Pinpoint the cell where the given text exists, returning its [x, y] midpoint coordinate. 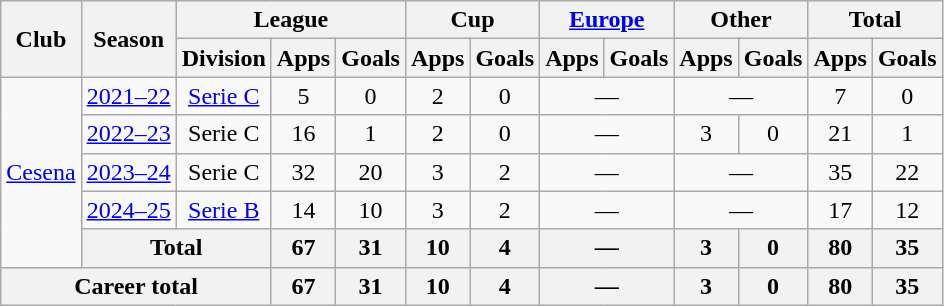
16 [303, 134]
2024–25 [128, 210]
League [290, 20]
Cesena [41, 172]
Serie B [224, 210]
7 [840, 96]
2021–22 [128, 96]
Other [741, 20]
20 [371, 172]
17 [840, 210]
Career total [136, 286]
2022–23 [128, 134]
14 [303, 210]
2023–24 [128, 172]
Season [128, 39]
Europe [607, 20]
Cup [472, 20]
Club [41, 39]
21 [840, 134]
22 [907, 172]
Division [224, 58]
32 [303, 172]
5 [303, 96]
12 [907, 210]
